Extract the (X, Y) coordinate from the center of the cell holding the provided text.  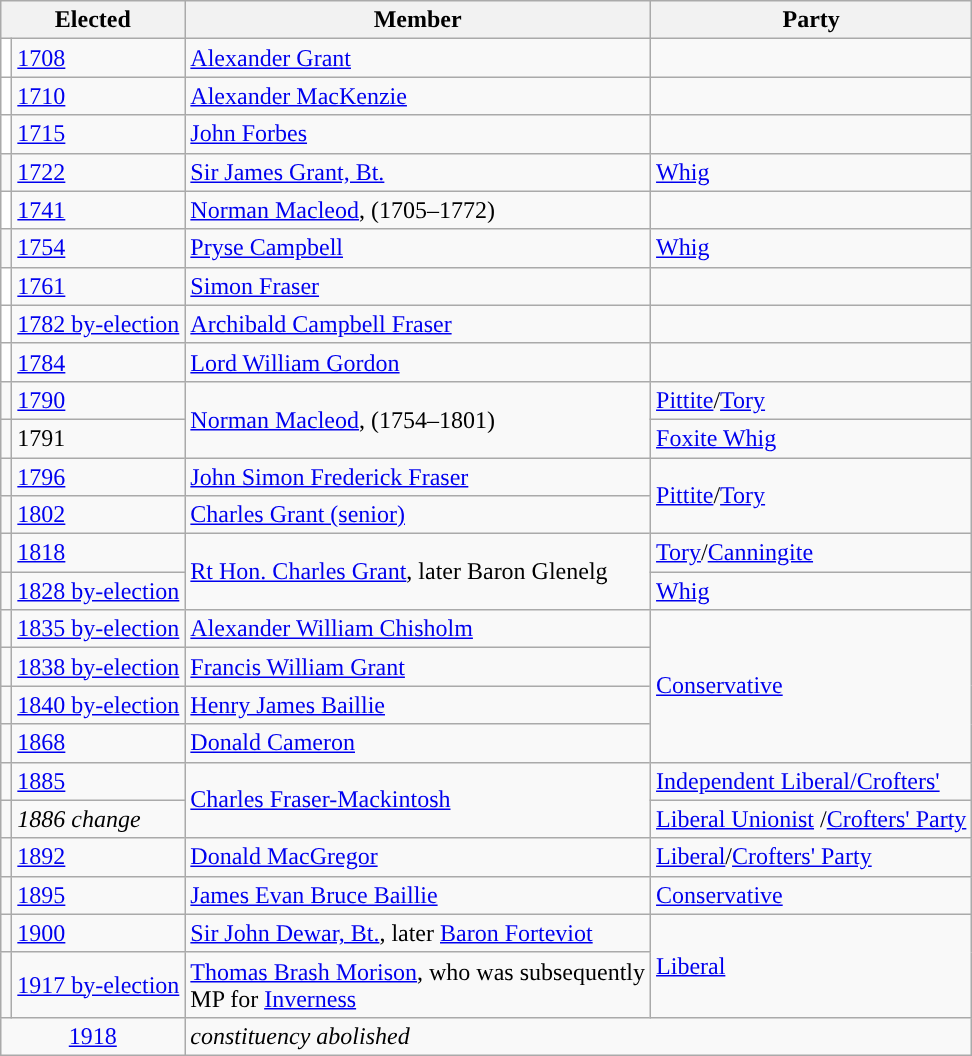
1796 (98, 477)
Liberal (812, 966)
1838 by-election (98, 667)
1917 by-election (98, 984)
1835 by-election (98, 629)
John Simon Frederick Fraser (418, 477)
Simon Fraser (418, 286)
Party (812, 20)
1754 (98, 248)
Charles Grant (senior) (418, 515)
1741 (98, 210)
Independent Liberal/Crofters' (812, 781)
1802 (98, 515)
1895 (98, 895)
Liberal/Crofters' Party (812, 857)
Donald Cameron (418, 743)
1710 (98, 96)
1782 by-election (98, 324)
1784 (98, 362)
Member (418, 20)
Alexander Grant (418, 58)
Foxite Whig (812, 438)
1892 (98, 857)
1840 by-election (98, 705)
Donald MacGregor (418, 857)
constituency abolished (578, 1036)
Rt Hon. Charles Grant, later Baron Glenelg (418, 572)
1715 (98, 134)
Norman Macleod, (1754–1801) (418, 419)
Sir James Grant, Bt. (418, 172)
Alexander William Chisholm (418, 629)
1885 (98, 781)
1868 (98, 743)
Thomas Brash Morison, who was subsequentlyMP for Inverness (418, 984)
Henry James Baillie (418, 705)
John Forbes (418, 134)
James Evan Bruce Baillie (418, 895)
1761 (98, 286)
1791 (98, 438)
Sir John Dewar, Bt., later Baron Forteviot (418, 933)
Alexander MacKenzie (418, 96)
1708 (98, 58)
Lord William Gordon (418, 362)
1900 (98, 933)
Francis William Grant (418, 667)
1790 (98, 400)
1722 (98, 172)
1886 change (98, 819)
Pryse Campbell (418, 248)
1818 (98, 553)
Liberal Unionist /Crofters' Party (812, 819)
Tory/Canningite (812, 553)
1828 by-election (98, 591)
Charles Fraser-Mackintosh (418, 800)
1918 (93, 1036)
Elected (93, 20)
Archibald Campbell Fraser (418, 324)
Norman Macleod, (1705–1772) (418, 210)
